For the text-containing cell, return its midpoint in [X, Y] coordinate format. 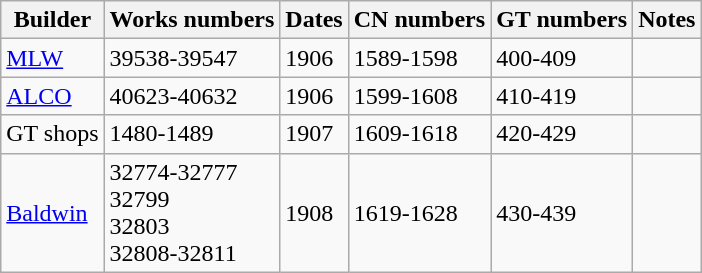
1609-1618 [419, 134]
Baldwin [52, 212]
410-419 [562, 96]
Builder [52, 20]
40623-40632 [192, 96]
1619-1628 [419, 212]
32774-32777327993280332808-32811 [192, 212]
430-439 [562, 212]
CN numbers [419, 20]
MLW [52, 58]
1908 [314, 212]
400-409 [562, 58]
1589-1598 [419, 58]
39538-39547 [192, 58]
Dates [314, 20]
1599-1608 [419, 96]
ALCO [52, 96]
GT shops [52, 134]
Works numbers [192, 20]
1480-1489 [192, 134]
GT numbers [562, 20]
1907 [314, 134]
Notes [667, 20]
420-429 [562, 134]
